Locate the cell with the specified text and output its [x, y] center coordinate. 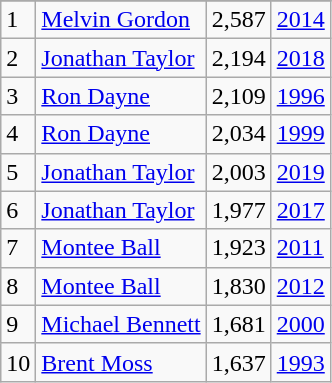
2018 [300, 58]
1,681 [238, 324]
2000 [300, 324]
4 [18, 134]
1996 [300, 96]
2 [18, 58]
9 [18, 324]
10 [18, 362]
1,637 [238, 362]
Brent Moss [121, 362]
2012 [300, 286]
2,109 [238, 96]
2,003 [238, 172]
2017 [300, 210]
2,194 [238, 58]
3 [18, 96]
1,977 [238, 210]
2011 [300, 248]
Melvin Gordon [121, 20]
1 [18, 20]
5 [18, 172]
8 [18, 286]
2019 [300, 172]
1993 [300, 362]
1999 [300, 134]
1,830 [238, 286]
2,587 [238, 20]
6 [18, 210]
2,034 [238, 134]
7 [18, 248]
2014 [300, 20]
1,923 [238, 248]
Michael Bennett [121, 324]
